Pinpoint the cell where the given text exists, returning its (X, Y) midpoint coordinate. 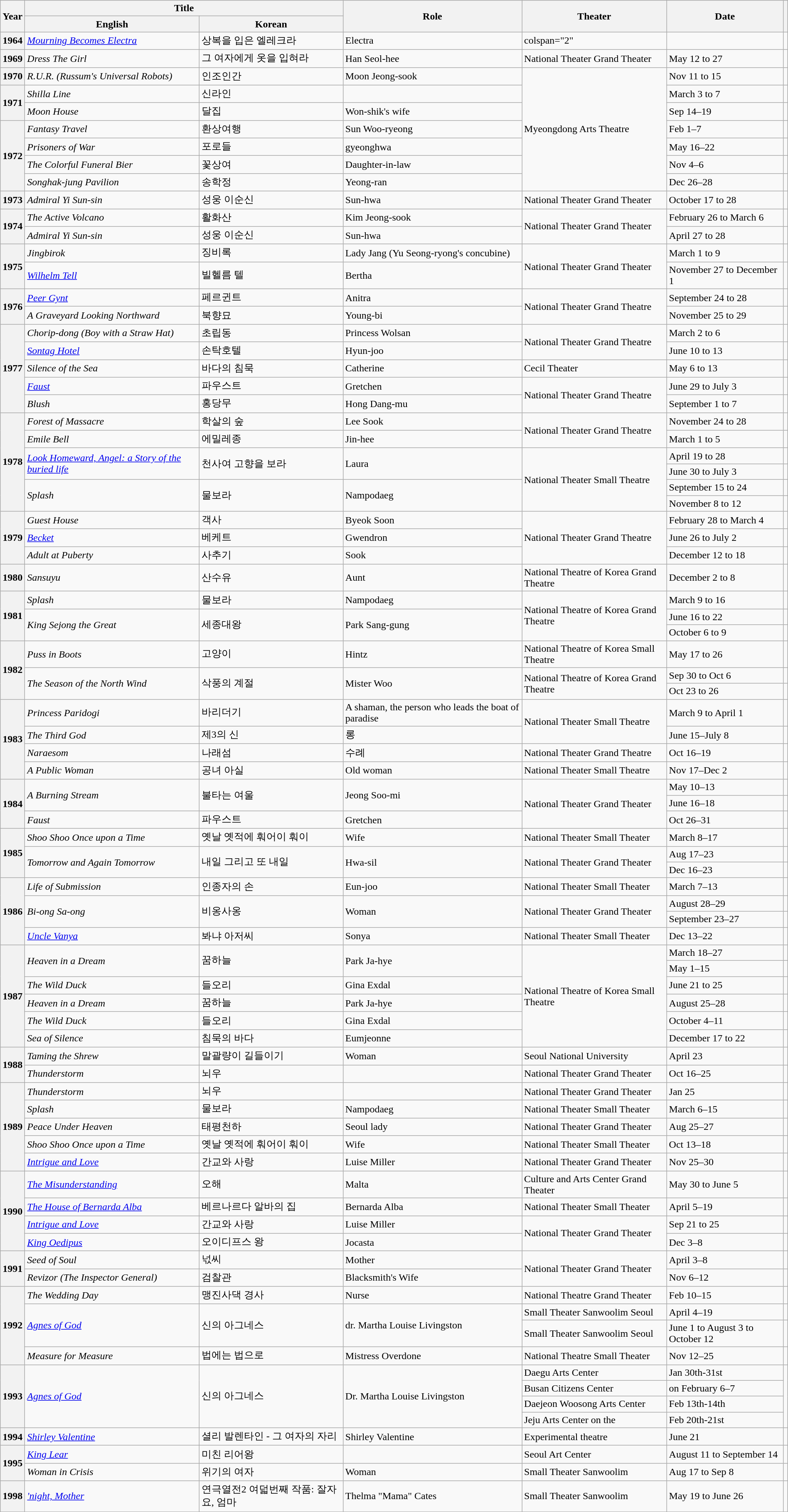
November 24 to 28 (725, 421)
Seoul lady (432, 1127)
손탁호텔 (271, 351)
1979 (12, 538)
1973 (12, 200)
Blacksmith's Wife (432, 1278)
Seoul Art Center (594, 1455)
Jingbirok (112, 253)
송학정 (271, 182)
Nov 4–6 (725, 164)
colspan="2" (594, 41)
1970 (12, 76)
The House of Bernarda Alba (112, 1207)
1990 (12, 1211)
Taming the Shrew (112, 1056)
태평천하 (271, 1127)
Moon House (112, 111)
May 16–22 (725, 147)
June 15–July 8 (725, 735)
검찰관 (271, 1278)
넋씨 (271, 1260)
1976 (12, 307)
A Burning Stream (112, 795)
오이디프스 왕 (271, 1242)
'night, Mother (112, 1496)
Jeong Soo-mi (432, 795)
August 25–28 (725, 1003)
Blush (112, 404)
Nov 11 to 15 (725, 76)
미친 리어왕 (271, 1455)
1975 (12, 267)
Sep 14–19 (725, 111)
Bi-ong Sa-ong (112, 911)
1992 (12, 1325)
베케트 (271, 538)
빌헬름 텔 (271, 275)
November 25 to 29 (725, 316)
제3의 신 (271, 735)
Feb 1–7 (725, 130)
활화산 (271, 218)
Jan 25 (725, 1092)
말괄량이 길들이기 (271, 1056)
1964 (12, 41)
학살의 숲 (271, 421)
April 19 to 28 (725, 456)
May 10–13 (725, 787)
Dec 26–28 (725, 182)
August 28–29 (725, 903)
October 4–11 (725, 1021)
Role (432, 16)
September 23–27 (725, 919)
June 1 to August 3 to October 12 (725, 1333)
Sun Woo-ryeong (432, 130)
Eun-joo (432, 886)
King Oedipus (112, 1242)
1993 (12, 1396)
Chorip-dong (Boy with a Straw Hat) (112, 333)
꽃상여 (271, 164)
May 17 to 26 (725, 654)
1986 (12, 911)
Title (184, 8)
롱 (432, 735)
Revizor (The Inspector General) (112, 1278)
인조인간 (271, 76)
March 1 to 5 (725, 439)
Puss in Boots (112, 654)
Jeju Arts Center on the (594, 1420)
홍당무 (271, 404)
Sook (432, 556)
Sep 30 to Oct 6 (725, 675)
March 6–15 (725, 1109)
Gwendron (432, 538)
June 26 to July 2 (725, 538)
1987 (12, 996)
Myeongdong Arts Theatre (594, 129)
Aug 17 to Sep 8 (725, 1472)
1978 (12, 462)
공녀 아실 (271, 770)
dr. Martha Louise Livingston (432, 1325)
Mother (432, 1260)
August 11 to September 14 (725, 1455)
Dress The Girl (112, 58)
Daejeon Woosong Arts Center (594, 1404)
Nov 12–25 (725, 1356)
Oct 16–25 (725, 1074)
인종자의 손 (271, 886)
바다의 침묵 (271, 369)
1983 (12, 739)
Kim Jeong-sook (432, 218)
1977 (12, 368)
Park Sang-gung (432, 625)
Year (12, 16)
Young-bi (432, 316)
Experimental theatre (594, 1436)
Peace Under Heaven (112, 1127)
Jin-hee (432, 439)
Jan 30th-31st (725, 1372)
September 15 to 24 (725, 487)
1989 (12, 1127)
Korean (271, 24)
April 3–8 (725, 1260)
Hintz (432, 654)
1988 (12, 1065)
The Third God (112, 735)
May 19 to June 26 (725, 1496)
Shilla Line (112, 94)
September 24 to 28 (725, 297)
Date (725, 16)
Hyun-joo (432, 351)
February 26 to March 6 (725, 218)
December 2 to 8 (725, 577)
Nov 6–12 (725, 1278)
페르귄트 (271, 297)
포로들 (271, 147)
April 27 to 28 (725, 235)
셜리 발렌타인 - 그 여자의 자리 (271, 1436)
1998 (12, 1496)
연극열전2 여덟번째 작품: 잘자요, 엄마 (271, 1496)
Mistress Overdone (432, 1356)
Laura (432, 464)
Oct 23 to 26 (725, 691)
March 2 to 6 (725, 333)
The Misunderstanding (112, 1185)
사추기 (271, 556)
Lady Jang (Yu Seong-ryong's concubine) (432, 253)
June 30 to July 3 (725, 471)
객사 (271, 520)
March 9 to 16 (725, 600)
Forest of Massacre (112, 421)
English (112, 24)
Nurse (432, 1295)
고양이 (271, 654)
Tomorrow and Again Tomorrow (112, 862)
June 21 (725, 1436)
Aug 17–23 (725, 854)
Wilhelm Tell (112, 275)
Sontag Hotel (112, 351)
National Theatre Small Theater (594, 1356)
Peer Gynt (112, 297)
Look Homeward, Angel: a Story of the buried life (112, 464)
Oct 13–18 (725, 1145)
내일 그리고 또 내일 (271, 862)
April 23 (725, 1056)
Busan Citizens Center (594, 1388)
May 12 to 27 (725, 58)
1982 (12, 670)
Byeok Soon (432, 520)
Sea of Silence (112, 1038)
A Graveyard Looking Northward (112, 316)
Han Seol-hee (432, 58)
Catherine (432, 369)
A Public Woman (112, 770)
1972 (12, 156)
June 29 to July 3 (725, 386)
Feb 13th-14th (725, 1404)
달집 (271, 111)
Songhak-jung Pavilion (112, 182)
나래섬 (271, 753)
위기의 여자 (271, 1472)
Oct 16–19 (725, 753)
on February 6–7 (725, 1388)
불타는 여울 (271, 795)
Guest House (112, 520)
May 6 to 13 (725, 369)
Cecil Theater (594, 369)
Prisoners of War (112, 147)
북향묘 (271, 316)
The Active Volcano (112, 218)
Princess Wolsan (432, 333)
1984 (12, 804)
Uncle Vanya (112, 936)
The Wedding Day (112, 1295)
King Sejong the Great (112, 625)
Emile Bell (112, 439)
Electra (432, 41)
March 18–27 (725, 953)
A shaman, the person who leads the boat of paradise (432, 713)
Yeong-ran (432, 182)
May 1–15 (725, 969)
Aug 25–27 (725, 1127)
신라인 (271, 94)
Feb 10–15 (725, 1295)
Life of Submission (112, 886)
상복을 입은 엘레크라 (271, 41)
Mourning Becomes Electra (112, 41)
King Lear (112, 1455)
맹진사댁 경사 (271, 1295)
Dec 13–22 (725, 936)
Sansuyu (112, 577)
September 1 to 7 (725, 404)
Woman in Crisis (112, 1472)
비옹사옹 (271, 911)
April 4–19 (725, 1312)
Daegu Arts Center (594, 1372)
June 21 to 25 (725, 985)
March 9 to April 1 (725, 713)
Thelma "Mama" Cates (432, 1496)
November 8 to 12 (725, 503)
1985 (12, 853)
에밀레종 (271, 439)
Sep 21 to 25 (725, 1225)
December 17 to 22 (725, 1038)
Culture and Arts Center Grand Theater (594, 1185)
Oct 26–31 (725, 820)
National Theatre Grand Theater (594, 1295)
Naraesom (112, 753)
법에는 법으로 (271, 1356)
October 17 to 28 (725, 200)
Moon Jeong-sook (432, 76)
Malta (432, 1185)
봐냐 아저씨 (271, 936)
Bertha (432, 275)
침묵의 바다 (271, 1038)
March 8–17 (725, 837)
징비록 (271, 253)
천사여 고향을 보라 (271, 464)
Nov 17–Dec 2 (725, 770)
1969 (12, 58)
Dec 3–8 (725, 1242)
1971 (12, 103)
March 3 to 7 (725, 94)
Seed of Soul (112, 1260)
Becket (112, 538)
Eumjeonne (432, 1038)
Theater (594, 16)
1980 (12, 577)
Sonya (432, 936)
Dec 16–23 (725, 870)
Lee Sook (432, 421)
Jocasta (432, 1242)
Dr. Martha Louise Livingston (432, 1396)
Feb 20th-21st (725, 1420)
환상여행 (271, 130)
June 16–18 (725, 803)
Hong Dang-mu (432, 404)
March 7–13 (725, 886)
February 28 to March 4 (725, 520)
November 27 to December 1 (725, 275)
Princess Paridogi (112, 713)
바리더기 (271, 713)
October 6 to 9 (725, 633)
Seoul National University (594, 1056)
그 여자에게 옷을 입혀라 (271, 58)
Measure for Measure (112, 1356)
Mister Woo (432, 683)
December 12 to 18 (725, 556)
세종대왕 (271, 625)
Fantasy Travel (112, 130)
초립동 (271, 333)
Aunt (432, 577)
The Colorful Funeral Bier (112, 164)
The Season of the North Wind (112, 683)
Anitra (432, 297)
April 5–19 (725, 1207)
1995 (12, 1463)
gyeonghwa (432, 147)
Nov 25–30 (725, 1162)
June 16 to 22 (725, 617)
Won-shik's wife (432, 111)
삭풍의 계절 (271, 683)
산수유 (271, 577)
R.U.R. (Russum's Universal Robots) (112, 76)
오해 (271, 1185)
Silence of the Sea (112, 369)
May 30 to June 5 (725, 1185)
수례 (432, 753)
베르나르다 알바의 집 (271, 1207)
Adult at Puberty (112, 556)
Bernarda Alba (432, 1207)
March 1 to 9 (725, 253)
1974 (12, 226)
Daughter-in-law (432, 164)
Old woman (432, 770)
1994 (12, 1436)
June 10 to 13 (725, 351)
Hwa-sil (432, 862)
1991 (12, 1269)
1981 (12, 616)
